Provide the [X, Y] coordinate of the cell's center where the given text is located.  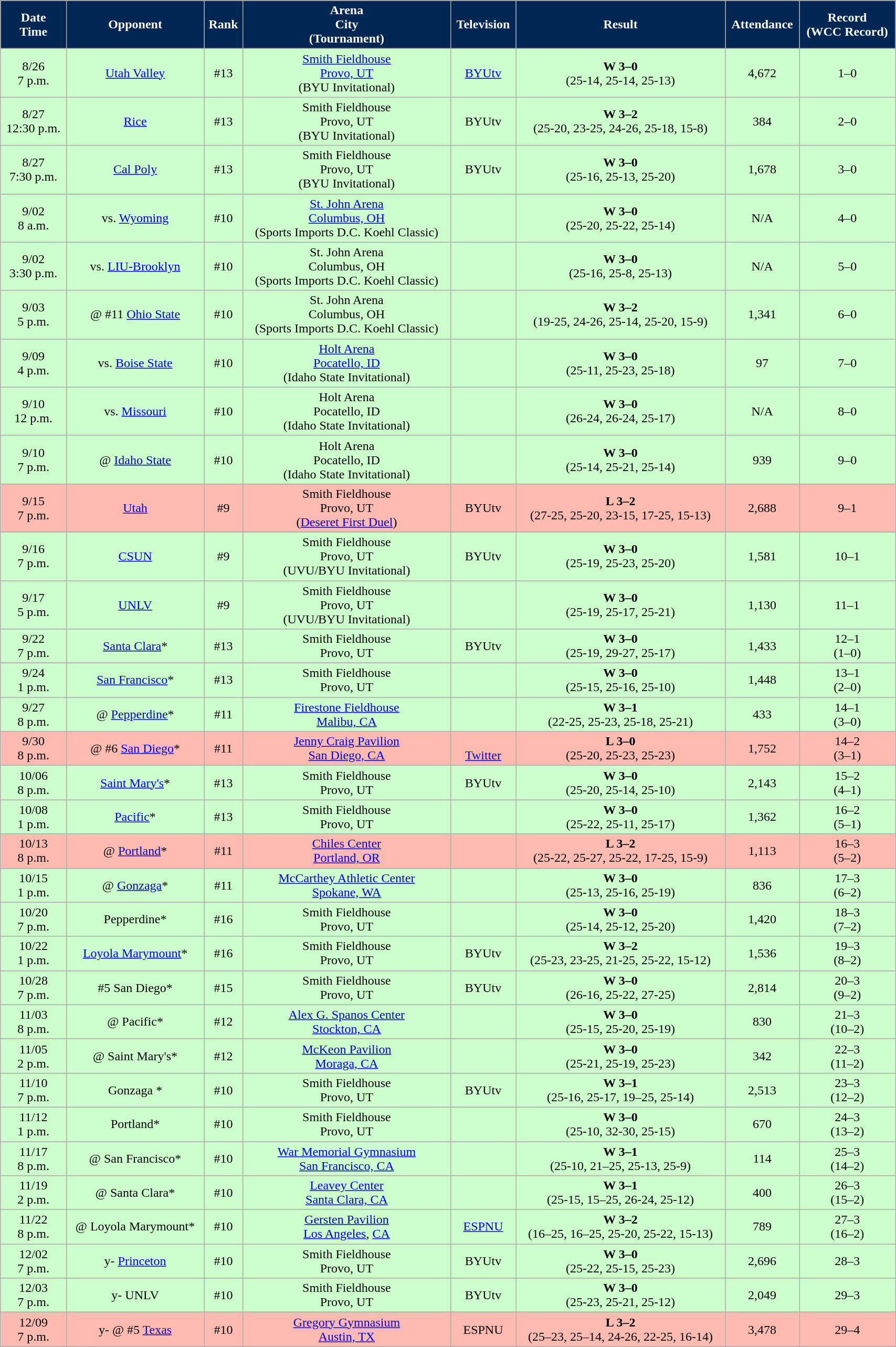
Rice [135, 121]
8/2712:30 p.m. [34, 121]
9/1012 p.m. [34, 411]
Pacific* [135, 817]
W 3–0(25-15, 25-16, 25-10) [620, 681]
@ Saint Mary's* [135, 1056]
15–2(4–1) [847, 782]
8/277:30 p.m. [34, 170]
#5 San Diego* [135, 987]
789 [762, 1227]
4,672 [762, 73]
830 [762, 1022]
11/038 p.m. [34, 1022]
War Memorial GymnasiumSan Francisco, CA [346, 1158]
10/138 p.m. [34, 851]
Rank [224, 25]
10/068 p.m. [34, 782]
2,143 [762, 782]
UNLV [135, 605]
CSUN [135, 556]
17–3(6–2) [847, 885]
@ Santa Clara* [135, 1193]
10/207 p.m. [34, 919]
Gonzaga * [135, 1090]
Santa Clara* [135, 646]
22–3(11–2) [847, 1056]
1,678 [762, 170]
3,478 [762, 1330]
W 3–0(25-22, 25-15, 25-23) [620, 1261]
Leavey CenterSanta Clara, CA [346, 1193]
1,581 [762, 556]
Twitter [483, 749]
16–3(5–2) [847, 851]
DateTime [34, 25]
670 [762, 1124]
9/241 p.m. [34, 681]
9/107 p.m. [34, 460]
W 3–0(25-23, 25-21, 25-12) [620, 1295]
Result [620, 25]
23–3(12–2) [847, 1090]
9/278 p.m. [34, 714]
8/267 p.m. [34, 73]
6–0 [847, 315]
19–3(8–2) [847, 954]
10–1 [847, 556]
vs. Boise State [135, 363]
W 3–0(26-24, 26-24, 25-17) [620, 411]
W 3–0(25-19, 25-23, 25-20) [620, 556]
Portland* [135, 1124]
9/028 a.m. [34, 218]
1,448 [762, 681]
W 3–2(25-20, 23-25, 24-26, 25-18, 15-8) [620, 121]
9–1 [847, 508]
10/287 p.m. [34, 987]
11–1 [847, 605]
27–3(16–2) [847, 1227]
3–0 [847, 170]
9/227 p.m. [34, 646]
San Francisco* [135, 681]
11/121 p.m. [34, 1124]
24–3(13–2) [847, 1124]
26–3(15–2) [847, 1193]
Gregory GymnasiumAustin, TX [346, 1330]
2–0 [847, 121]
Television [483, 25]
McCarthey Athletic CenterSpokane, WA [346, 885]
W 3–2(19-25, 24-26, 25-14, 25-20, 15-9) [620, 315]
Opponent [135, 25]
W 3–0(25-14, 25-12, 25-20) [620, 919]
y- UNLV [135, 1295]
@ Pacific* [135, 1022]
W 3–1(25-10, 21–25, 25-13, 25-9) [620, 1158]
9/035 p.m. [34, 315]
W 3–0(25-15, 25-20, 25-19) [620, 1022]
W 3–1(25-15, 15–25, 26-24, 25-12) [620, 1193]
1,536 [762, 954]
2,696 [762, 1261]
L 3–0(25-20, 25-23, 25-23) [620, 749]
25–3(14–2) [847, 1158]
W 3–0(25-10, 32-30, 25-15) [620, 1124]
vs. Wyoming [135, 218]
Attendance [762, 25]
W 3–0(25-19, 25-17, 25-21) [620, 605]
342 [762, 1056]
W 3–0(25-16, 25-13, 25-20) [620, 170]
2,513 [762, 1090]
12/027 p.m. [34, 1261]
1,433 [762, 646]
9/094 p.m. [34, 363]
W 3–0(25-20, 25-22, 25-14) [620, 218]
vs. Missouri [135, 411]
1,130 [762, 605]
@ Loyola Marymount* [135, 1227]
W 3–0(25-16, 25-8, 25-13) [620, 266]
9/023:30 p.m. [34, 266]
20–3(9–2) [847, 987]
W 3–0(25-14, 25-21, 25-14) [620, 460]
10/081 p.m. [34, 817]
14–1(3–0) [847, 714]
9/157 p.m. [34, 508]
L 3–2(25–23, 25–14, 24-26, 22-25, 16-14) [620, 1330]
Chiles CenterPortland, OR [346, 851]
W 3–1(25-16, 25-17, 19–25, 25-14) [620, 1090]
#15 [224, 987]
11/192 p.m. [34, 1193]
y- @ #5 Texas [135, 1330]
9/175 p.m. [34, 605]
11/228 p.m. [34, 1227]
9/308 p.m. [34, 749]
21–3(10–2) [847, 1022]
Pepperdine* [135, 919]
28–3 [847, 1261]
12/097 p.m. [34, 1330]
McKeon PavilionMoraga, CA [346, 1056]
W 3–0(25-22, 25-11, 25-17) [620, 817]
9/167 p.m. [34, 556]
12–1(1–0) [847, 646]
@ San Francisco* [135, 1158]
2,814 [762, 987]
@ Idaho State [135, 460]
7–0 [847, 363]
400 [762, 1193]
W 3–0(26-16, 25-22, 27-25) [620, 987]
W 3–0(25-13, 25-16, 25-19) [620, 885]
Gersten PavilionLos Angeles, CA [346, 1227]
ArenaCity(Tournament) [346, 25]
939 [762, 460]
Alex G. Spanos CenterStockton, CA [346, 1022]
4–0 [847, 218]
1,420 [762, 919]
y- Princeton [135, 1261]
vs. LIU-Brooklyn [135, 266]
Smith FieldhouseProvo, UT(Deseret First Duel) [346, 508]
@ Pepperdine* [135, 714]
@ #11 Ohio State [135, 315]
W 3–0(25-20, 25-14, 25-10) [620, 782]
11/052 p.m. [34, 1056]
5–0 [847, 266]
W 3–2(16–25, 16–25, 25-20, 25-22, 15-13) [620, 1227]
Firestone FieldhouseMalibu, CA [346, 714]
1,113 [762, 851]
Utah [135, 508]
@ #6 San Diego* [135, 749]
433 [762, 714]
11/107 p.m. [34, 1090]
384 [762, 121]
Loyola Marymount* [135, 954]
10/221 p.m. [34, 954]
8–0 [847, 411]
1,362 [762, 817]
W 3–2(25-23, 23-25, 21-25, 25-22, 15-12) [620, 954]
@ Gonzaga* [135, 885]
1–0 [847, 73]
1,752 [762, 749]
97 [762, 363]
14–2(3–1) [847, 749]
@ Portland* [135, 851]
L 3–2(27-25, 25-20, 23-15, 17-25, 15-13) [620, 508]
L 3–2(25-22, 25-27, 25-22, 17-25, 15-9) [620, 851]
2,688 [762, 508]
18–3(7–2) [847, 919]
1,341 [762, 315]
W 3–0(25-19, 29-27, 25-17) [620, 646]
12/037 p.m. [34, 1295]
W 3–0(25-14, 25-14, 25-13) [620, 73]
2,049 [762, 1295]
9–0 [847, 460]
11/178 p.m. [34, 1158]
Record(WCC Record) [847, 25]
10/151 p.m. [34, 885]
W 3–0(25-21, 25-19, 25-23) [620, 1056]
836 [762, 885]
Cal Poly [135, 170]
114 [762, 1158]
Jenny Craig PavilionSan Diego, CA [346, 749]
Utah Valley [135, 73]
16–2(5–1) [847, 817]
29–3 [847, 1295]
W 3–0(25-11, 25-23, 25-18) [620, 363]
29–4 [847, 1330]
Saint Mary's* [135, 782]
13–1(2–0) [847, 681]
W 3–1(22-25, 25-23, 25-18, 25-21) [620, 714]
